Locate the cell with the specified text and output its [x, y] center coordinate. 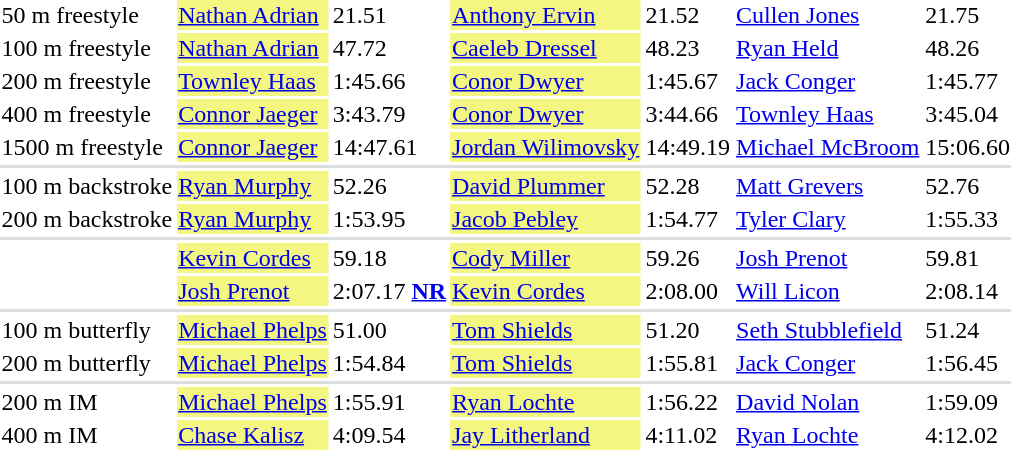
David Nolan [828, 402]
1:55.81 [688, 363]
200 m butterfly [87, 363]
1:45.67 [688, 81]
59.18 [389, 258]
48.23 [688, 48]
1:53.95 [389, 219]
4:09.54 [389, 435]
Jordan Wilimovsky [546, 147]
3:44.66 [688, 114]
Jay Litherland [546, 435]
1500 m freestyle [87, 147]
2:08.00 [688, 291]
Jacob Pebley [546, 219]
Tyler Clary [828, 219]
Chase Kalisz [253, 435]
100 m freestyle [87, 48]
Cody Miller [546, 258]
Seth Stubblefield [828, 330]
Caeleb Dressel [546, 48]
200 m IM [87, 402]
2:07.17 NR [389, 291]
21.51 [389, 15]
Michael McBroom [828, 147]
1:56.22 [688, 402]
1:45.66 [389, 81]
14:47.61 [389, 147]
21.52 [688, 15]
100 m backstroke [87, 186]
200 m backstroke [87, 219]
400 m freestyle [87, 114]
14:49.19 [688, 147]
Ryan Held [828, 48]
47.72 [389, 48]
Will Licon [828, 291]
3:43.79 [389, 114]
David Plummer [546, 186]
400 m IM [87, 435]
51.20 [688, 330]
200 m freestyle [87, 81]
1:55.91 [389, 402]
52.28 [688, 186]
Cullen Jones [828, 15]
59.26 [688, 258]
4:11.02 [688, 435]
1:54.77 [688, 219]
Matt Grevers [828, 186]
Anthony Ervin [546, 15]
100 m butterfly [87, 330]
51.00 [389, 330]
1:54.84 [389, 363]
52.26 [389, 186]
50 m freestyle [87, 15]
